Search for the cell housing the specified text and yield its [x, y] center coordinate. 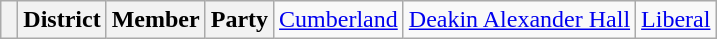
Deakin Alexander Hall [519, 20]
District [62, 20]
Member [156, 20]
Party [239, 20]
Liberal [676, 20]
Cumberland [339, 20]
